Provide the [x, y] coordinate of the cell's center where the given text is located.  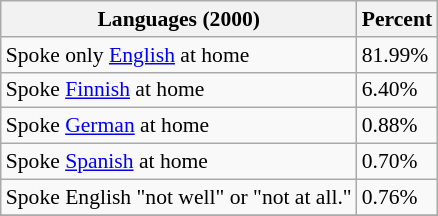
0.70% [397, 162]
Spoke English "not well" or "not at all." [179, 197]
Spoke Finnish at home [179, 90]
81.99% [397, 55]
Languages (2000) [179, 19]
0.88% [397, 126]
Spoke Spanish at home [179, 162]
Spoke German at home [179, 126]
Spoke only English at home [179, 55]
Percent [397, 19]
6.40% [397, 90]
0.76% [397, 197]
